Detect which cell encompasses the target text, then output its (x, y) center coordinate. 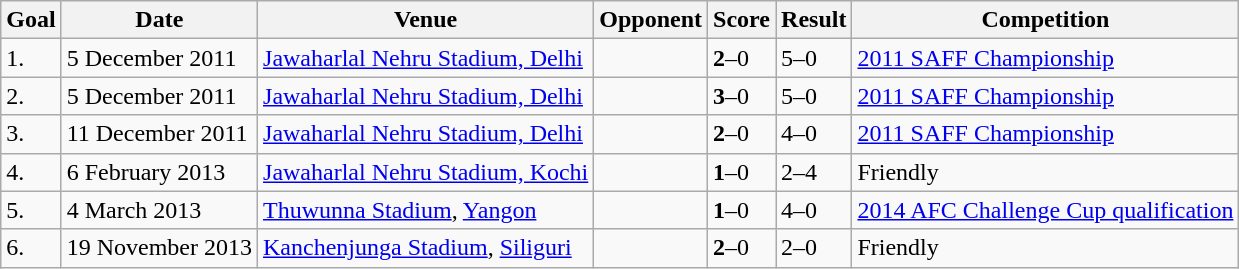
3–0 (742, 96)
Goal (31, 20)
6 February 2013 (159, 172)
6. (31, 248)
Thuwunna Stadium, Yangon (426, 210)
Competition (1046, 20)
19 November 2013 (159, 248)
2014 AFC Challenge Cup qualification (1046, 210)
5. (31, 210)
11 December 2011 (159, 134)
Jawaharlal Nehru Stadium, Kochi (426, 172)
4 March 2013 (159, 210)
Score (742, 20)
Date (159, 20)
2. (31, 96)
3. (31, 134)
Result (814, 20)
Opponent (651, 20)
2–4 (814, 172)
Kanchenjunga Stadium, Siliguri (426, 248)
4. (31, 172)
Venue (426, 20)
1. (31, 58)
